Identify which cell holds the provided text, then report its [x, y] central coordinate. 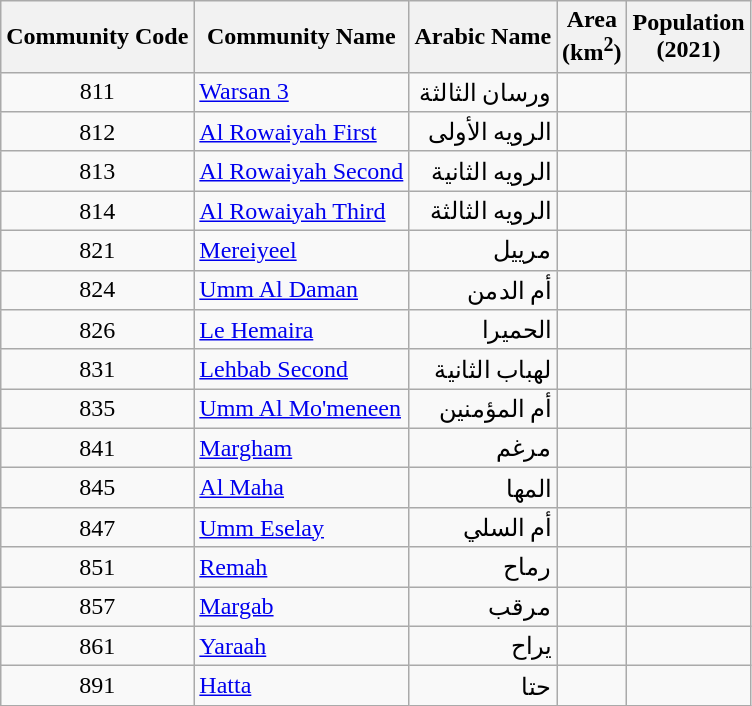
Yaraah [302, 646]
الحميرا [483, 330]
Hatta [302, 686]
حتا [483, 686]
مرقب [483, 607]
Margham [302, 448]
أم الدمن [483, 290]
مرغم [483, 448]
Al Rowaiyah Third [302, 211]
812 [98, 132]
826 [98, 330]
Area(km2) [592, 37]
مرييل [483, 251]
الرويه الأولى [483, 132]
Umm Eselay [302, 527]
Remah [302, 567]
851 [98, 567]
831 [98, 369]
الرويه الثالثة [483, 211]
Lehbab Second [302, 369]
813 [98, 171]
المها [483, 488]
Community Name [302, 37]
857 [98, 607]
Umm Al Mo'meneen [302, 409]
Population(2021) [688, 37]
Al Rowaiyah Second [302, 171]
Community Code [98, 37]
847 [98, 527]
821 [98, 251]
Al Maha [302, 488]
رماح [483, 567]
Al Rowaiyah First [302, 132]
841 [98, 448]
لهباب الثانية [483, 369]
824 [98, 290]
Warsan 3 [302, 92]
الرويه الثانية [483, 171]
Umm Al Daman [302, 290]
ورسان الثالثة [483, 92]
861 [98, 646]
Mereiyeel [302, 251]
835 [98, 409]
814 [98, 211]
Margab [302, 607]
أم المؤمنين [483, 409]
845 [98, 488]
يراح [483, 646]
Le Hemaira [302, 330]
Arabic Name [483, 37]
أم السلي [483, 527]
891 [98, 686]
811 [98, 92]
